Pinpoint the cell where the given text exists, returning its (x, y) midpoint coordinate. 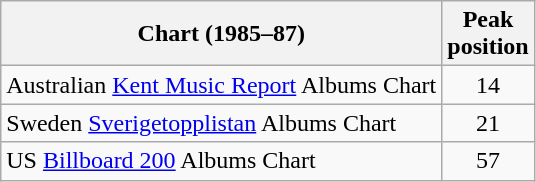
14 (488, 85)
21 (488, 123)
Peakposition (488, 34)
US Billboard 200 Albums Chart (222, 161)
Chart (1985–87) (222, 34)
57 (488, 161)
Australian Kent Music Report Albums Chart (222, 85)
Sweden Sverigetopplistan Albums Chart (222, 123)
